Output the (x, y) coordinate of the center of the cell containing the given text.  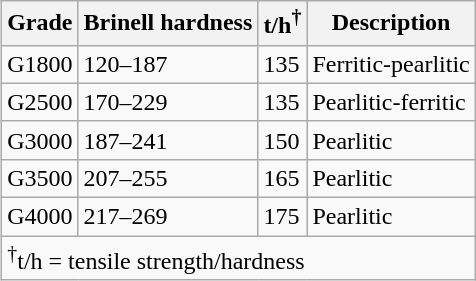
187–241 (168, 140)
Grade (40, 24)
G2500 (40, 102)
165 (282, 178)
207–255 (168, 178)
G1800 (40, 64)
Ferritic-pearlitic (391, 64)
G4000 (40, 217)
Brinell hardness (168, 24)
G3500 (40, 178)
120–187 (168, 64)
170–229 (168, 102)
Description (391, 24)
150 (282, 140)
Pearlitic-ferritic (391, 102)
175 (282, 217)
G3000 (40, 140)
217–269 (168, 217)
t/h† (282, 24)
†t/h = tensile strength/hardness (239, 258)
